Determine the [x, y] coordinate at the center of the cell enclosing the given text.  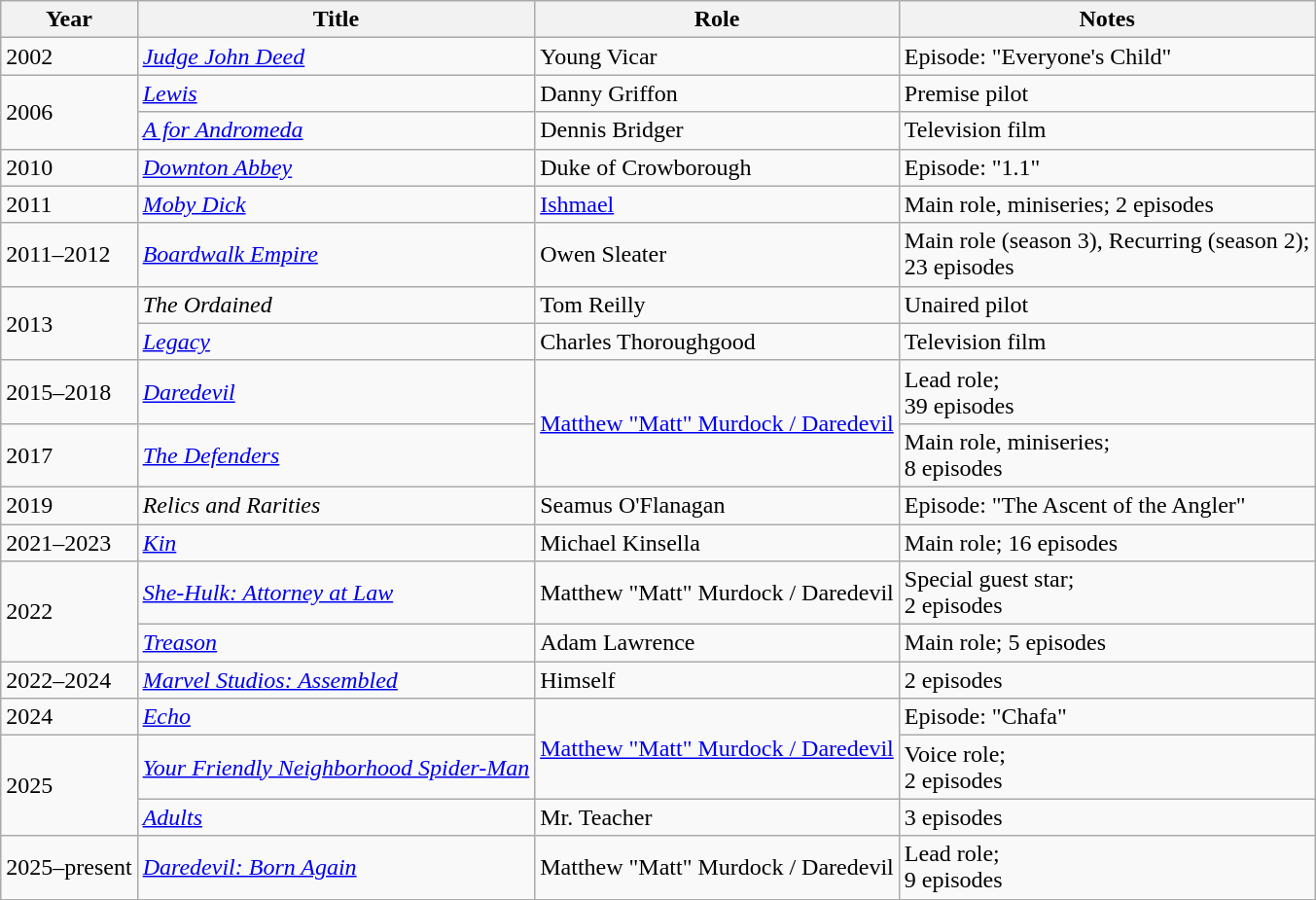
Legacy [337, 342]
Main role; 16 episodes [1107, 542]
Himself [718, 680]
2015–2018 [69, 391]
Mr. Teacher [718, 817]
Unaired pilot [1107, 305]
The Ordained [337, 305]
2021–2023 [69, 542]
Boardwalk Empire [337, 255]
Adults [337, 817]
2011–2012 [69, 255]
Dennis Bridger [718, 130]
Episode: "Chafa" [1107, 717]
Lead role; 39 episodes [1107, 391]
Kin [337, 542]
Title [337, 19]
Main role; 5 episodes [1107, 643]
Adam Lawrence [718, 643]
She-Hulk: Attorney at Law [337, 594]
The Defenders [337, 455]
Moby Dick [337, 204]
Echo [337, 717]
Ishmael [718, 204]
Special guest star; 2 episodes [1107, 594]
Episode: "Everyone's Child" [1107, 56]
Notes [1107, 19]
Your Friendly Neighborhood Spider-Man [337, 767]
Main role, miniseries; 2 episodes [1107, 204]
Daredevil: Born Again [337, 868]
Daredevil [337, 391]
Young Vicar [718, 56]
2006 [69, 112]
3 episodes [1107, 817]
Voice role;2 episodes [1107, 767]
Marvel Studios: Assembled [337, 680]
Tom Reilly [718, 305]
Treason [337, 643]
2010 [69, 167]
2017 [69, 455]
Relics and Rarities [337, 505]
A for Andromeda [337, 130]
Main role, miniseries;8 episodes [1107, 455]
Seamus O'Flanagan [718, 505]
2 episodes [1107, 680]
Premise pilot [1107, 93]
2025–present [69, 868]
2011 [69, 204]
Lewis [337, 93]
Main role (season 3), Recurring (season 2);23 episodes [1107, 255]
Danny Griffon [718, 93]
Episode: "The Ascent of the Angler" [1107, 505]
2025 [69, 786]
Duke of Crowborough [718, 167]
Downton Abbey [337, 167]
Year [69, 19]
2013 [69, 323]
Michael Kinsella [718, 542]
Lead role; 9 episodes [1107, 868]
2024 [69, 717]
2019 [69, 505]
Owen Sleater [718, 255]
2022–2024 [69, 680]
Role [718, 19]
Judge John Deed [337, 56]
2022 [69, 611]
2002 [69, 56]
Episode: "1.1" [1107, 167]
Charles Thoroughgood [718, 342]
